Extract the (x, y) coordinate from the center of the cell holding the provided text.  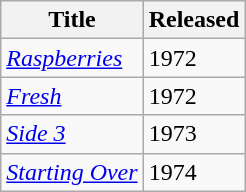
1973 (194, 134)
Released (194, 20)
Fresh (72, 96)
Side 3 (72, 134)
1974 (194, 172)
Title (72, 20)
Raspberries (72, 58)
Starting Over (72, 172)
